Determine the (X, Y) coordinate at the center of the cell enclosing the given text.  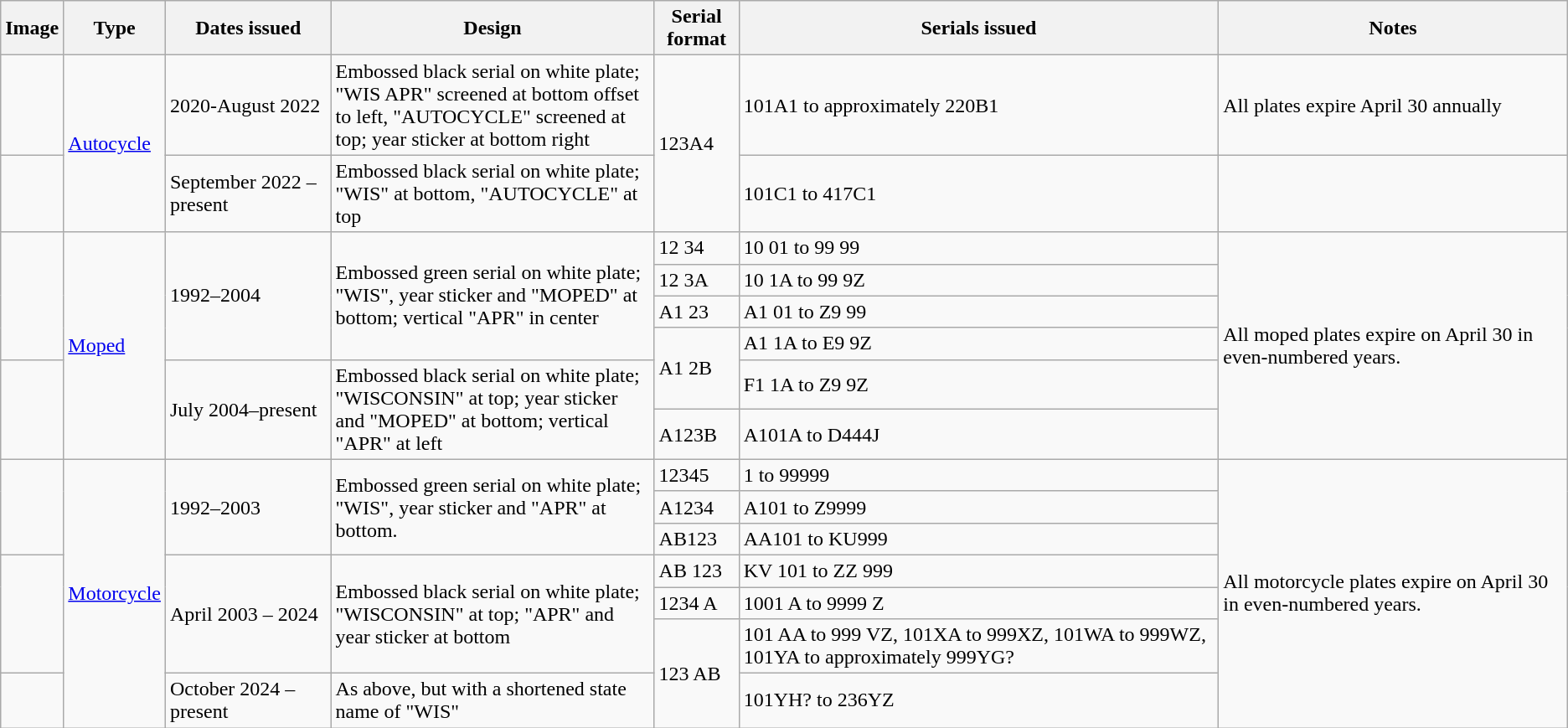
Embossed green serial on white plate; "WIS", year sticker and "MOPED" at bottom; vertical "APR" in center (493, 296)
Serials issued (978, 28)
Embossed black serial on white plate; "WIS APR" screened at bottom offset to left, "AUTOCYCLE" screened at top; year sticker at bottom right (493, 106)
AB123 (697, 539)
A101 to Z9999 (978, 507)
A101A to D444J (978, 435)
October 2024 – present (248, 700)
As above, but with a shortened state name of "WIS" (493, 700)
F1 1A to Z9 9Z (978, 385)
Motorcycle (115, 593)
July 2004–present (248, 409)
Serial format (697, 28)
KV 101 to ZZ 999 (978, 571)
Type (115, 28)
101C1 to 417C1 (978, 194)
101YH? to 236YZ (978, 700)
1 to 99999 (978, 475)
1992–2003 (248, 507)
September 2022 – present (248, 194)
Moped (115, 345)
Image (32, 28)
10 01 to 99 99 (978, 248)
Design (493, 28)
12 34 (697, 248)
Embossed black serial on white plate; "WISCONSIN" at top; year sticker and "MOPED" at bottom; vertical "APR" at left (493, 409)
1001 A to 9999 Z (978, 602)
A1 23 (697, 312)
1234 A (697, 602)
101A1 to approximately 220B1 (978, 106)
A123B (697, 435)
Notes (1394, 28)
Embossed black serial on white plate; "WIS" at bottom, "AUTOCYCLE" at top (493, 194)
2020-August 2022 (248, 106)
All moped plates expire on April 30 in even-numbered years. (1394, 345)
A1 01 to Z9 99 (978, 312)
12345 (697, 475)
123A4 (697, 144)
AB 123 (697, 571)
Embossed black serial on white plate; "WISCONSIN" at top; "APR" and year sticker at bottom (493, 613)
1992–2004 (248, 296)
10 1A to 99 9Z (978, 280)
Dates issued (248, 28)
All motorcycle plates expire on April 30 in even-numbered years. (1394, 593)
101 AA to 999 VZ, 101XA to 999XZ, 101WA to 999WZ, 101YA to approximately 999YG? (978, 647)
Autocycle (115, 144)
AA101 to KU999 (978, 539)
All plates expire April 30 annually (1394, 106)
A1 1A to E9 9Z (978, 343)
Embossed green serial on white plate; "WIS", year sticker and "APR" at bottom. (493, 507)
April 2003 – 2024 (248, 613)
A1234 (697, 507)
123 AB (697, 674)
12 3A (697, 280)
A1 2B (697, 369)
